Search for the cell housing the specified text and yield its (X, Y) center coordinate. 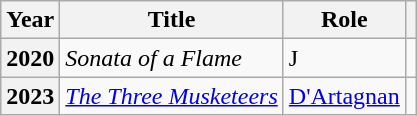
2020 (30, 58)
Year (30, 20)
Title (172, 20)
Sonata of a Flame (172, 58)
2023 (30, 96)
D'Artagnan (344, 96)
Role (344, 20)
The Three Musketeers (172, 96)
J (344, 58)
